Return (x, y) of the center of cell containing provided text 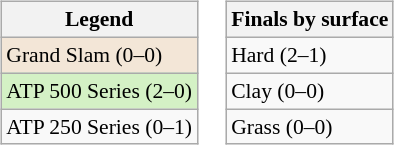
ATP 500 Series (2–0) (99, 91)
Hard (2–1) (310, 55)
Legend (99, 20)
ATP 250 Series (0–1) (99, 127)
Grass (0–0) (310, 127)
Clay (0–0) (310, 91)
Finals by surface (310, 20)
Grand Slam (0–0) (99, 55)
